Return (x, y) of the center of cell containing provided text 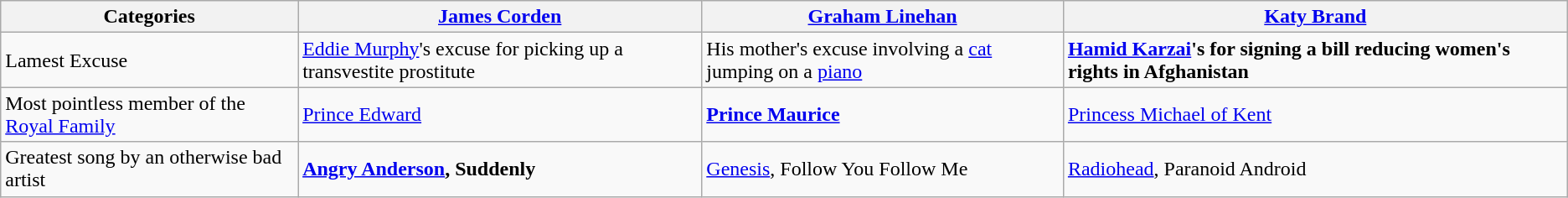
Katy Brand (1315, 17)
His mother's excuse involving a cat jumping on a piano (883, 60)
Graham Linehan (883, 17)
Prince Maurice (883, 114)
Lamest Excuse (149, 60)
Genesis, Follow You Follow Me (883, 169)
Prince Edward (500, 114)
Princess Michael of Kent (1315, 114)
Most pointless member of the Royal Family (149, 114)
Categories (149, 17)
Radiohead, Paranoid Android (1315, 169)
James Corden (500, 17)
Angry Anderson, Suddenly (500, 169)
Greatest song by an otherwise bad artist (149, 169)
Hamid Karzai's for signing a bill reducing women's rights in Afghanistan (1315, 60)
Eddie Murphy's excuse for picking up a transvestite prostitute (500, 60)
